Identify which cell holds the provided text, then report its (X, Y) central coordinate. 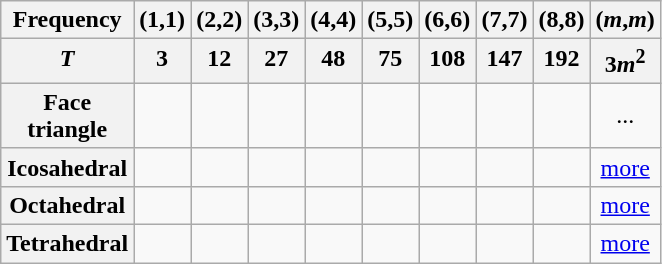
Icosahedral (68, 167)
Tetrahedral (68, 244)
(2,2) (220, 20)
Facetriangle (68, 116)
(3,3) (276, 20)
(5,5) (390, 20)
192 (562, 62)
(m,m) (625, 20)
75 (390, 62)
48 (334, 62)
Frequency (68, 20)
(7,7) (504, 20)
3m2 (625, 62)
3 (162, 62)
(8,8) (562, 20)
147 (504, 62)
(4,4) (334, 20)
27 (276, 62)
108 (448, 62)
... (625, 116)
Octahedral (68, 205)
T (68, 62)
12 (220, 62)
(6,6) (448, 20)
(1,1) (162, 20)
